Pinpoint the cell where the given text exists, returning its (X, Y) midpoint coordinate. 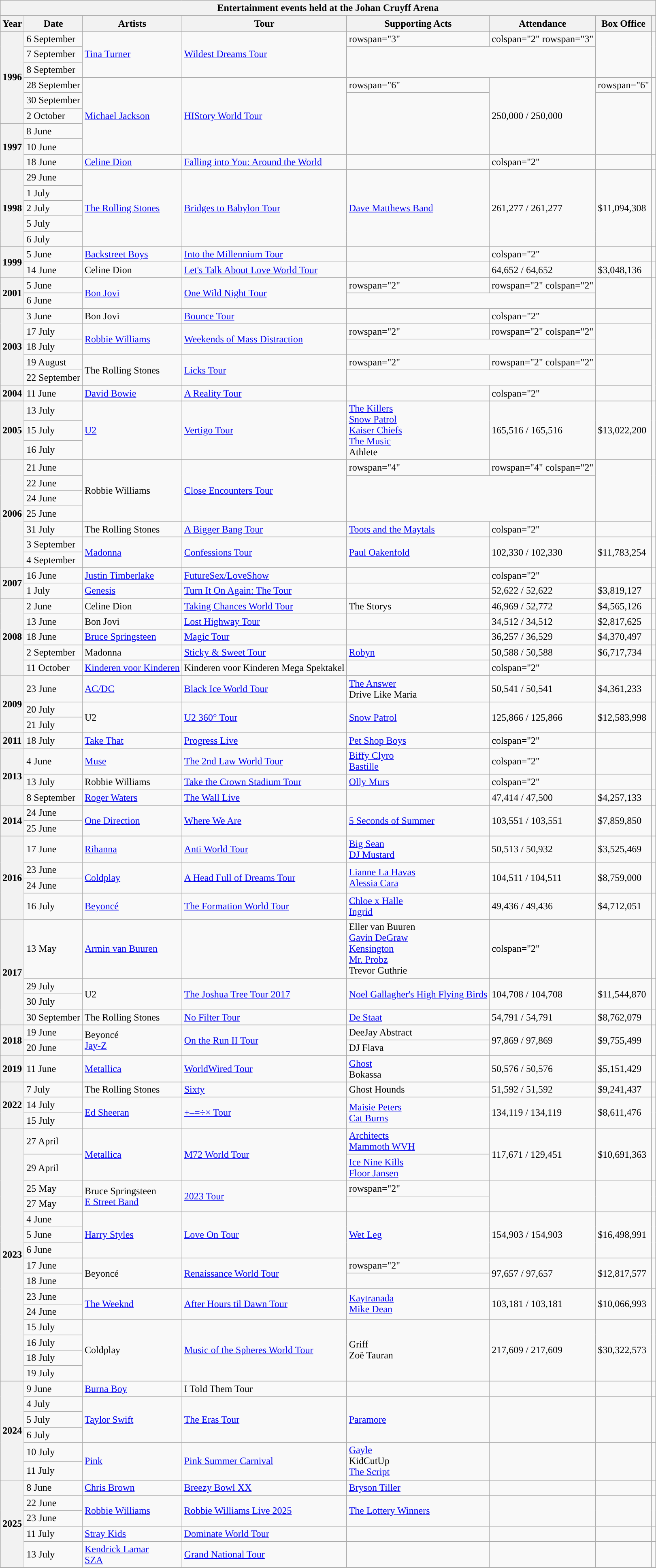
2005 (12, 430)
$10,691,363 (624, 1154)
Music of the Spheres World Tour (264, 1350)
17 July (53, 331)
31 July (53, 529)
7 July (53, 1090)
47,414 / 47,500 (543, 798)
Supporting Acts (418, 23)
Ghost Hounds (418, 1090)
Lost Highway Tour (264, 622)
Bruce Springsteen E Street Band (132, 1196)
2 June (53, 606)
14 July (53, 1105)
A Reality Tour (264, 393)
102,330 / 102,330 (543, 552)
DJ Flava (418, 1048)
Licks Tour (264, 370)
$8,611,476 (624, 1113)
The Weeknd (132, 1304)
rowspan="3" (418, 39)
2013 (12, 777)
Take That (132, 740)
Wet Leg (418, 1235)
104,708 / 104,708 (543, 994)
64,652 / 64,652 (543, 270)
Backstreet Boys (132, 255)
Architects Mammoth WVH (418, 1141)
Pink (132, 1461)
David Bowie (132, 393)
Renaissance World Tour (264, 1273)
After Hours til Dawn Tour (264, 1304)
Bruce Springsteen (132, 637)
34,512 / 34,512 (543, 622)
Biffy Clyro Bastille (418, 762)
U2 360° Tour (264, 717)
Chris Brown (132, 1487)
22 September (53, 378)
$30,322,573 (624, 1350)
Paramore (418, 1419)
134,119 / 134,119 (543, 1113)
FutureSex/LoveShow (264, 575)
Kinderen voor Kinderen Mega Spektakel (264, 668)
9 June (53, 1389)
Turn It On Again: The Tour (264, 591)
$9,755,499 (624, 1040)
97,657 / 97,657 (543, 1273)
Tina Turner (132, 54)
Burna Boy (132, 1389)
No Filter Tour (264, 1017)
Vertigo Tour (264, 430)
Robyn (418, 652)
Roger Waters (132, 798)
4 September (53, 560)
$8,759,000 (624, 878)
Big Sean DJ Mustard (418, 849)
2019 (12, 1068)
Snow Patrol (418, 717)
10 July (53, 1452)
Noel Gallagher's High Flying Birds (418, 994)
Pet Shop Boys (418, 740)
Entertainment events held at the Johan Cruyff Arena (328, 8)
19 August (53, 362)
3 June (53, 316)
27 May (53, 1204)
Eller van Buuren Gavin DeGraw Kensington Mr. Probz Trevor Guthrie (418, 949)
2009 (12, 704)
2004 (12, 393)
$4,361,233 (624, 689)
46,969 / 52,772 (543, 606)
29 July (53, 986)
19 June (53, 1032)
The Storys (418, 606)
Rihanna (132, 849)
2024 (12, 1430)
The Lottery Winners (418, 1511)
Chloe x Halle Ingrid (418, 906)
20 July (53, 709)
Magic Tour (264, 637)
HIStory World Tour (264, 116)
Dave Matthews Band (418, 208)
Close Encounters Tour (264, 490)
217,609 / 217,609 (543, 1350)
Attendance (543, 23)
The Wall Live (264, 798)
3 September (53, 545)
Kinderen voor Kinderen (132, 668)
Stray Kids (132, 1534)
2 October (53, 116)
The Formation World Tour (264, 906)
103,551 / 103,551 (543, 821)
25 May (53, 1188)
Taking Chances World Tour (264, 606)
A Head Full of Dreams Tour (264, 878)
GayleKidCutUpThe Script (418, 1461)
1999 (12, 262)
28 September (53, 85)
Progress Live (264, 740)
$11,544,870 (624, 994)
Weekends of Mass Distraction (264, 339)
AC/DC (132, 689)
165,516 / 165,516 (543, 430)
97,869 / 97,869 (543, 1040)
14 June (53, 270)
Date (53, 23)
$3,525,469 (624, 849)
One Wild Night Tour (264, 293)
One Direction (132, 821)
Year (12, 23)
2006 (12, 513)
36,257 / 36,529 (543, 637)
50,588 / 50,588 (543, 652)
10 June (53, 146)
4 July (53, 1404)
rowspan="4" (418, 467)
$2,817,625 (624, 622)
Maisie Peters Cat Burns (418, 1113)
2014 (12, 821)
Ice Nine Kills Floor Jansen (418, 1168)
Love On Tour (264, 1235)
13 June (53, 622)
Lianne La Havas Alessia Cara (418, 878)
Bounce Tour (264, 316)
52,622 / 52,622 (543, 591)
colspan="2" rowspan="3" (543, 39)
125,866 / 125,866 (543, 717)
Ghost Bokassa (418, 1068)
Ed Sheeran (132, 1113)
$3,819,127 (624, 591)
Beyoncé Jay-Z (132, 1040)
Kendrick LamarSZA (132, 1555)
$4,565,126 (624, 606)
2018 (12, 1040)
Michael Jackson (132, 116)
50,576 / 50,576 (543, 1068)
Black Ice World Tour (264, 689)
The Eras Tour (264, 1419)
21 June (53, 467)
$4,712,051 (624, 906)
Take the Crown Stadium Tour (264, 782)
49,436 / 49,436 (543, 906)
5 Seconds of Summer (418, 821)
WorldWired Tour (264, 1068)
Bryson Tiller (418, 1487)
+–=÷× Tour (264, 1113)
$3,048,136 (624, 270)
$11,783,254 (624, 552)
11 October (53, 668)
$6,717,734 (624, 652)
Taylor Swift (132, 1419)
104,511 / 104,511 (543, 878)
7 September (53, 54)
117,671 / 129,451 (543, 1154)
54,791 / 54,791 (543, 1017)
1998 (12, 208)
$9,241,437 (624, 1090)
Let's Talk About Love World Tour (264, 270)
2011 (12, 740)
The Killers Snow Patrol Kaiser Chiefs The Music Athlete (418, 430)
I Told Them Tour (264, 1389)
Harry Styles (132, 1235)
Olly Murs (418, 782)
2008 (12, 637)
Sixty (264, 1090)
21 July (53, 725)
rowspan="4" colspan="2" (543, 467)
Box Office (624, 23)
$4,370,497 (624, 637)
$4,257,133 (624, 798)
2 September (53, 652)
Justin Timberlake (132, 575)
Robbie Williams Live 2025 (264, 1511)
Artists (132, 23)
2023 Tour (264, 1196)
20 June (53, 1048)
$5,151,429 (624, 1068)
2 July (53, 208)
19 July (53, 1373)
2017 (12, 972)
6 September (53, 39)
Wildest Dreams Tour (264, 54)
51,592 / 51,592 (543, 1090)
Tour (264, 23)
$16,498,991 (624, 1235)
Anti World Tour (264, 849)
A Bigger Bang Tour (264, 529)
Sticky & Sweet Tour (264, 652)
29 June (53, 177)
Kaytranada Mike Dean (418, 1304)
$11,094,308 (624, 208)
16 June (53, 575)
Confessions Tour (264, 552)
Dominate World Tour (264, 1534)
On the Run II Tour (264, 1040)
1997 (12, 146)
Falling into You: Around the World (264, 162)
DeeJay Abstract (418, 1032)
27 April (53, 1141)
$8,762,079 (624, 1017)
2003 (12, 347)
Grand National Tour (264, 1555)
2023 (12, 1254)
2016 (12, 878)
2007 (12, 583)
50,513 / 50,932 (543, 849)
Bridges to Babylon Tour (264, 208)
2001 (12, 293)
1996 (12, 77)
$13,022,200 (624, 430)
$10,066,993 (624, 1304)
29 April (53, 1168)
2025 (12, 1524)
Toots and the Maytals (418, 529)
$12,583,998 (624, 717)
103,181 / 103,181 (543, 1304)
De Staat (418, 1017)
The Answer Drive Like Maria (418, 689)
Muse (132, 762)
Paul Oakenfold (418, 552)
Genesis (132, 591)
Breezy Bowl XX (264, 1487)
261,277 / 261,277 (543, 208)
154,903 / 154,903 (543, 1235)
2022 (12, 1105)
50,541 / 50,541 (543, 689)
13 May (53, 949)
Armin van Buuren (132, 949)
$7,859,850 (624, 821)
250,000 / 250,000 (543, 116)
30 July (53, 1001)
Griff Zoë Tauran (418, 1350)
Where We Are (264, 821)
M72 World Tour (264, 1154)
Pink Summer Carnival (264, 1461)
Into the Millennium Tour (264, 255)
The 2nd Law World Tour (264, 762)
$12,817,577 (624, 1273)
The Joshua Tree Tour 2017 (264, 994)
